Extract the (x, y) coordinate from the center of the cell holding the provided text.  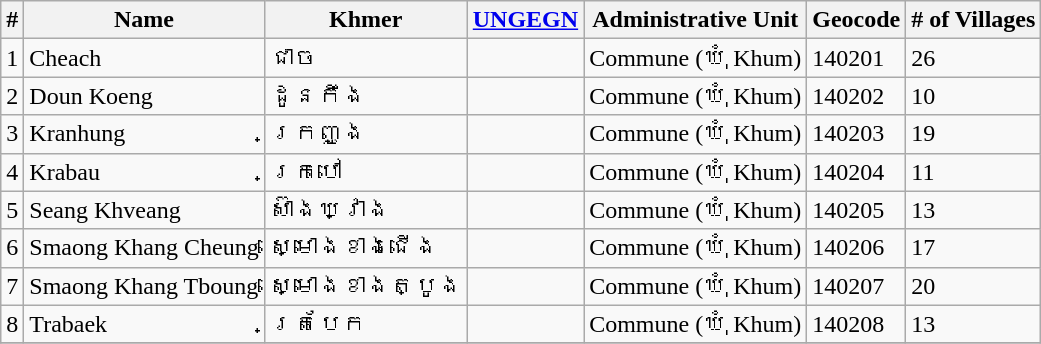
Cheach (144, 58)
140202 (856, 96)
4 (12, 172)
2 (12, 96)
Trabaek (144, 324)
26 (974, 58)
140205 (856, 210)
17 (974, 248)
ក្រញូង (366, 134)
140203 (856, 134)
ជាច (366, 58)
6 (12, 248)
ស៊ាងឃ្វាង (366, 210)
1 (12, 58)
ក្របៅ (366, 172)
Khmer (366, 20)
11 (974, 172)
20 (974, 286)
# (12, 20)
ដូនកឹង (366, 96)
Geocode (856, 20)
ស្មោងខាងត្បូង (366, 286)
7 (12, 286)
Smaong Khang Cheung (144, 248)
3 (12, 134)
Administrative Unit (696, 20)
UNGEGN (525, 20)
8 (12, 324)
10 (974, 96)
Krabau (144, 172)
140206 (856, 248)
140204 (856, 172)
140207 (856, 286)
ត្របែក (366, 324)
140208 (856, 324)
# of Villages (974, 20)
19 (974, 134)
Seang Khveang (144, 210)
140201 (856, 58)
5 (12, 210)
ស្មោងខាងជើង (366, 248)
Kranhung (144, 134)
Smaong Khang Tboung (144, 286)
Doun Koeng (144, 96)
Name (144, 20)
